Capture the cell that displays the provided text and extract its (X, Y) central coordinate. 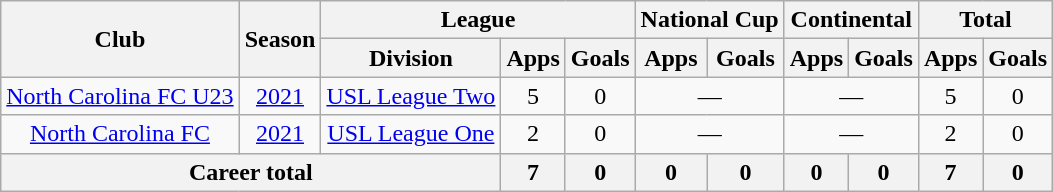
Continental (851, 20)
USL League One (411, 134)
Season (280, 39)
Total (985, 20)
North Carolina FC U23 (120, 96)
USL League Two (411, 96)
North Carolina FC (120, 134)
Division (411, 58)
National Cup (710, 20)
Career total (251, 172)
Club (120, 39)
League (478, 20)
